Extract the [x, y] coordinate from the center of the cell holding the provided text.  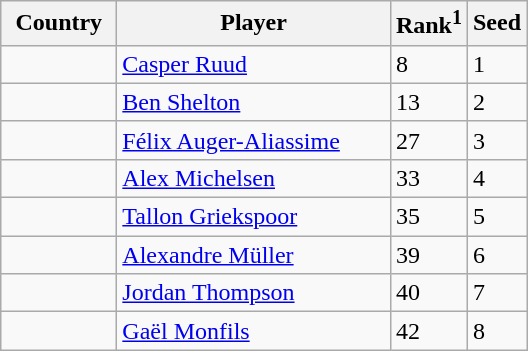
Rank1 [428, 24]
5 [496, 217]
3 [496, 140]
35 [428, 217]
Player [254, 24]
42 [428, 331]
Country [59, 24]
Seed [496, 24]
Alexandre Müller [254, 255]
7 [496, 293]
40 [428, 293]
Tallon Griekspoor [254, 217]
6 [496, 255]
Gaël Monfils [254, 331]
2 [496, 102]
1 [496, 64]
Félix Auger-Aliassime [254, 140]
Casper Ruud [254, 64]
Ben Shelton [254, 102]
33 [428, 178]
Jordan Thompson [254, 293]
13 [428, 102]
39 [428, 255]
Alex Michelsen [254, 178]
27 [428, 140]
4 [496, 178]
